Search for the cell housing the specified text and yield its (X, Y) center coordinate. 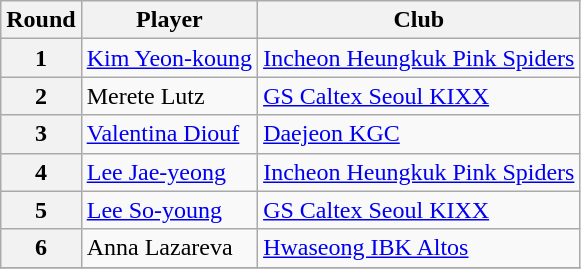
Kim Yeon-koung (169, 58)
6 (41, 248)
Hwaseong IBK Altos (419, 248)
Merete Lutz (169, 96)
5 (41, 210)
Lee Jae-yeong (169, 172)
2 (41, 96)
Player (169, 20)
3 (41, 134)
Valentina Diouf (169, 134)
Anna Lazareva (169, 248)
1 (41, 58)
4 (41, 172)
Round (41, 20)
Daejeon KGC (419, 134)
Lee So-young (169, 210)
Club (419, 20)
